Provide the (x, y) coordinate of the cell's center where the given text is located.  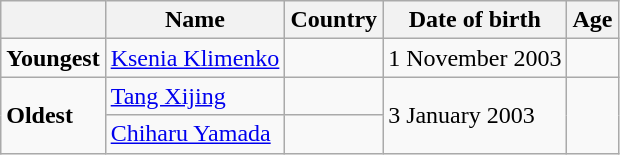
Oldest (53, 115)
Youngest (53, 58)
Chiharu Yamada (195, 134)
Date of birth (475, 20)
Country (334, 20)
Tang Xijing (195, 96)
3 January 2003 (475, 115)
Age (592, 20)
1 November 2003 (475, 58)
Name (195, 20)
Ksenia Klimenko (195, 58)
